For the text-containing cell, return its midpoint in (x, y) coordinate format. 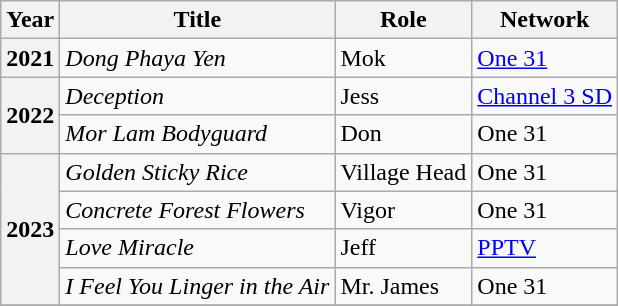
Deception (198, 96)
Mor Lam Bodyguard (198, 134)
I Feel You Linger in the Air (198, 286)
Don (404, 134)
Vigor (404, 210)
Village Head (404, 172)
Channel 3 SD (545, 96)
2023 (30, 229)
PPTV (545, 248)
Love Miracle (198, 248)
Role (404, 20)
Mok (404, 58)
Jess (404, 96)
Golden Sticky Rice (198, 172)
2022 (30, 115)
Mr. James (404, 286)
2021 (30, 58)
Year (30, 20)
Dong Phaya Yen (198, 58)
Title (198, 20)
Jeff (404, 248)
Concrete Forest Flowers (198, 210)
Network (545, 20)
